Pinpoint the cell where the given text exists, returning its [x, y] midpoint coordinate. 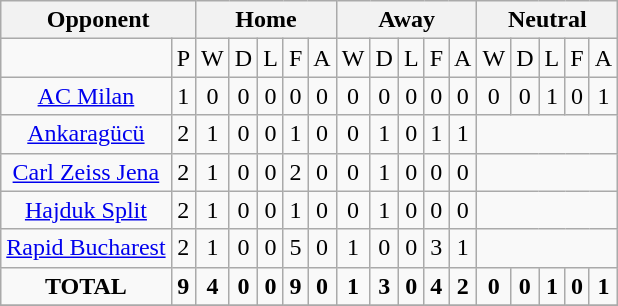
Ankaragücü [86, 134]
Home [266, 20]
5 [295, 248]
Hajduk Split [86, 210]
Neutral [548, 20]
Away [406, 20]
Rapid Bucharest [86, 248]
TOTAL [86, 286]
P [183, 58]
Opponent [98, 20]
AC Milan [86, 96]
Carl Zeiss Jena [86, 172]
